Return the (x, y) coordinate for the center point of the cell that contains the specified text.  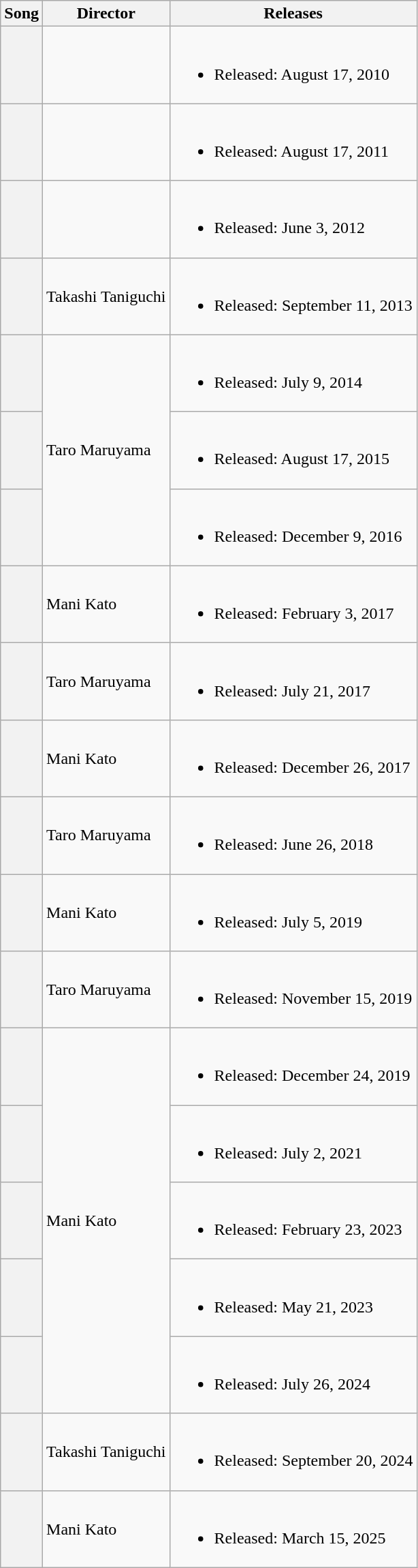
Released: September 20, 2024 (293, 1451)
Released: December 9, 2016 (293, 527)
Released: July 9, 2014 (293, 373)
Released: July 21, 2017 (293, 681)
Released: July 26, 2024 (293, 1375)
Released: March 15, 2025 (293, 1529)
Released: February 23, 2023 (293, 1221)
Director (106, 14)
Released: August 17, 2011 (293, 142)
Released: August 17, 2010 (293, 65)
Released: June 26, 2018 (293, 835)
Released: December 24, 2019 (293, 1067)
Released: September 11, 2013 (293, 296)
Released: July 5, 2019 (293, 912)
Releases (293, 14)
Released: February 3, 2017 (293, 604)
Song (22, 14)
Released: May 21, 2023 (293, 1297)
Released: November 15, 2019 (293, 989)
Released: December 26, 2017 (293, 758)
Released: July 2, 2021 (293, 1143)
Released: June 3, 2012 (293, 219)
Released: August 17, 2015 (293, 450)
